Return (X, Y) of the center of cell containing provided text 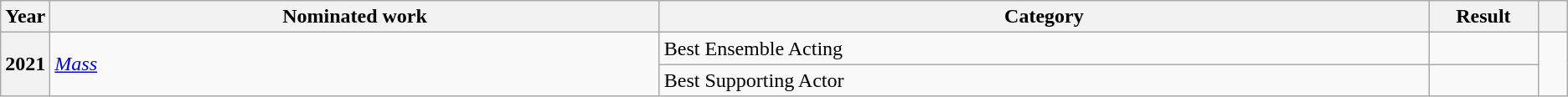
Nominated work (355, 17)
Category (1044, 17)
Mass (355, 64)
Result (1484, 17)
Best Supporting Actor (1044, 80)
Year (25, 17)
Best Ensemble Acting (1044, 48)
2021 (25, 64)
